Output the (X, Y) coordinate of the center of the cell containing the given text.  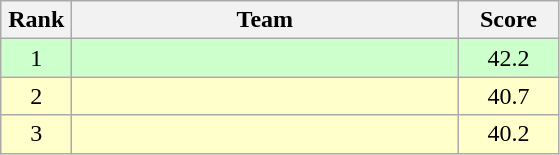
40.2 (508, 134)
40.7 (508, 96)
Team (265, 20)
1 (36, 58)
42.2 (508, 58)
Score (508, 20)
2 (36, 96)
3 (36, 134)
Rank (36, 20)
